From the cell containing the given text, extract its center point as [X, Y] coordinate. 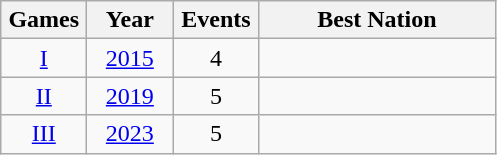
4 [216, 58]
I [44, 58]
2015 [130, 58]
Events [216, 20]
2023 [130, 134]
III [44, 134]
Best Nation [377, 20]
2019 [130, 96]
Games [44, 20]
II [44, 96]
Year [130, 20]
